Extract the [X, Y] coordinate from the center of the cell holding the provided text.  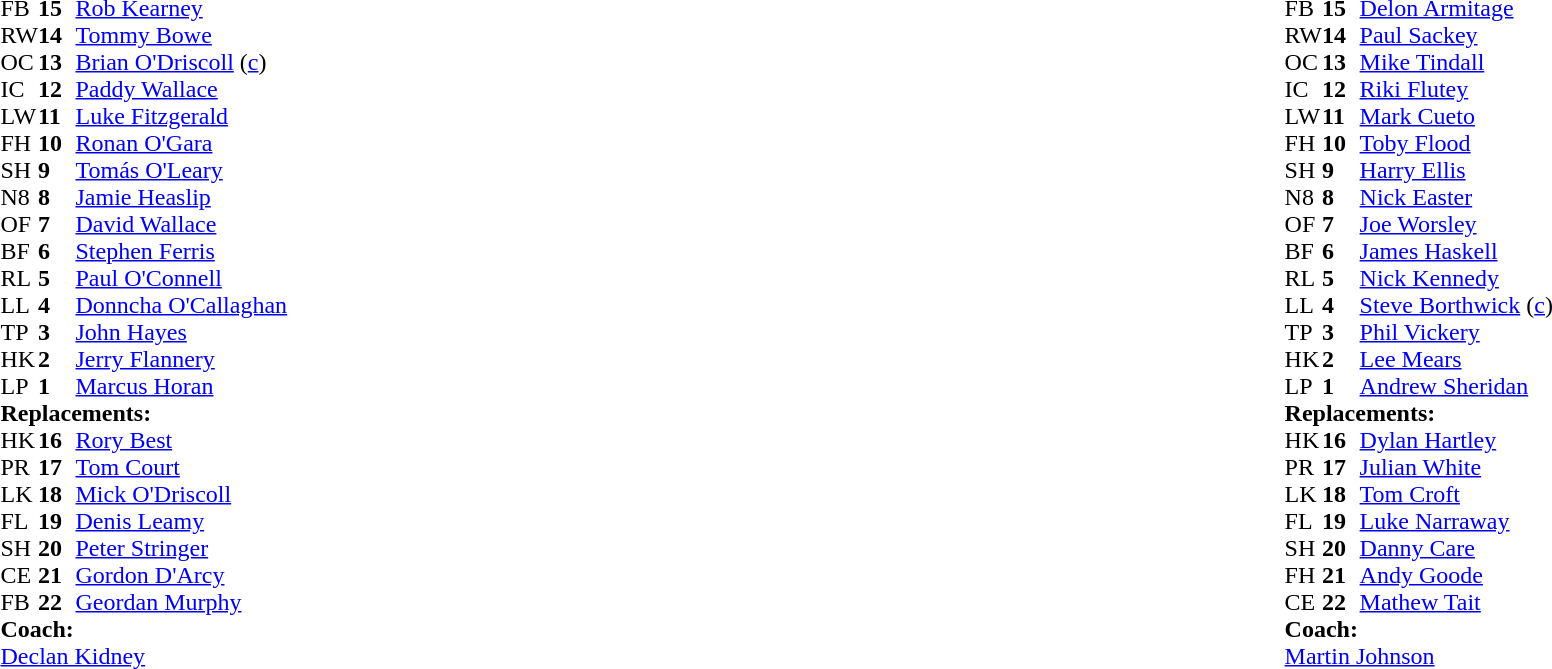
Ronan O'Gara [182, 144]
Tom Court [182, 468]
Denis Leamy [182, 522]
Jerry Flannery [182, 360]
Coach: [144, 630]
Geordan Murphy [182, 602]
FB [19, 602]
Tommy Bowe [182, 36]
Jamie Heaslip [182, 198]
Luke Fitzgerald [182, 116]
Donncha O'Callaghan [182, 306]
Stephen Ferris [182, 252]
Mick O'Driscoll [182, 494]
Gordon D'Arcy [182, 576]
Brian O'Driscoll (c) [182, 62]
Rory Best [182, 440]
Declan Kidney [144, 656]
Marcus Horan [182, 386]
John Hayes [182, 332]
Tomás O'Leary [182, 170]
Paddy Wallace [182, 90]
Peter Stringer [182, 548]
Replacements: [144, 414]
David Wallace [182, 224]
Paul O'Connell [182, 278]
